Extract the (X, Y) coordinate from the center of the cell holding the provided text.  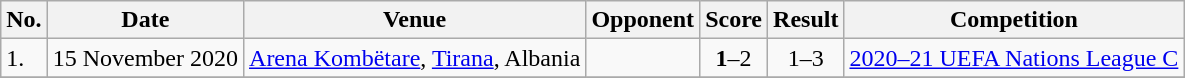
2020–21 UEFA Nations League C (1014, 58)
1–2 (734, 58)
No. (24, 20)
Result (806, 20)
Opponent (643, 20)
Venue (415, 20)
15 November 2020 (145, 58)
Arena Kombëtare, Tirana, Albania (415, 58)
Competition (1014, 20)
1–3 (806, 58)
1. (24, 58)
Date (145, 20)
Score (734, 20)
